Provide the (X, Y) coordinate of the cell's center where the given text is located.  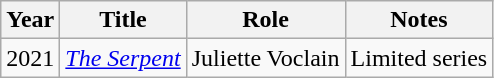
Notes (419, 20)
Year (30, 20)
Title (123, 20)
Juliette Voclain (266, 58)
2021 (30, 58)
Limited series (419, 58)
The Serpent (123, 58)
Role (266, 20)
